Return (X, Y) of the center of cell containing provided text 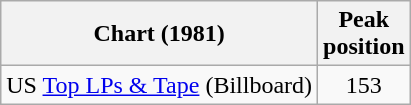
Peakposition (364, 34)
US Top LPs & Tape (Billboard) (160, 85)
153 (364, 85)
Chart (1981) (160, 34)
